For the text-containing cell, return its midpoint in (x, y) coordinate format. 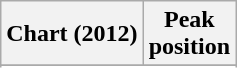
Chart (2012) (72, 34)
Peakposition (189, 34)
